Search for the cell housing the specified text and yield its (x, y) center coordinate. 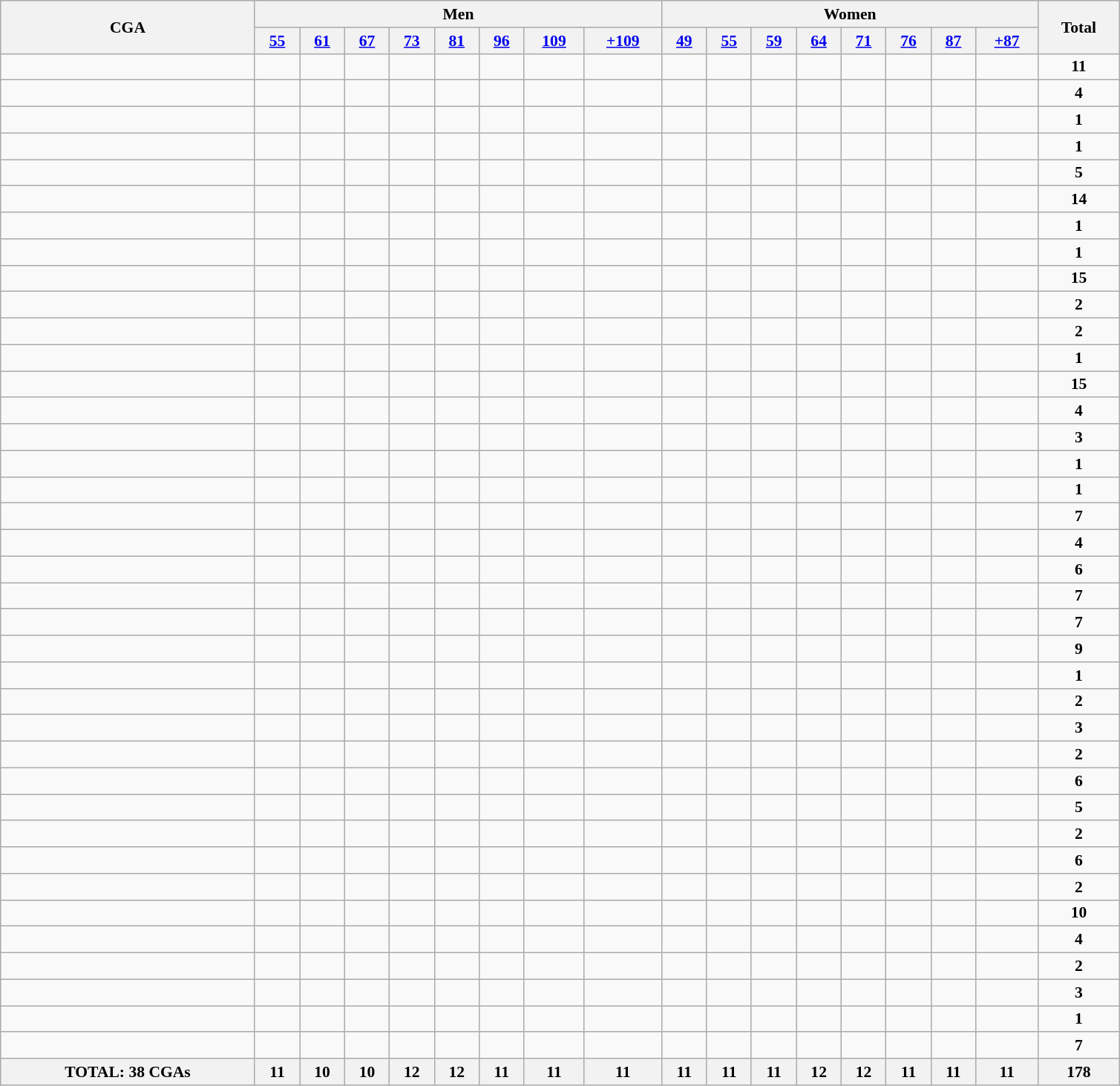
76 (908, 41)
71 (863, 41)
109 (554, 41)
73 (412, 41)
14 (1079, 200)
59 (773, 41)
9 (1079, 649)
Total (1079, 27)
+87 (1007, 41)
49 (684, 41)
87 (953, 41)
Men (458, 14)
81 (456, 41)
67 (367, 41)
+109 (623, 41)
TOTAL: 38 CGAs (128, 1072)
Women (851, 14)
96 (502, 41)
61 (322, 41)
CGA (128, 27)
178 (1079, 1072)
64 (819, 41)
